Detect which cell encompasses the target text, then output its (X, Y) center coordinate. 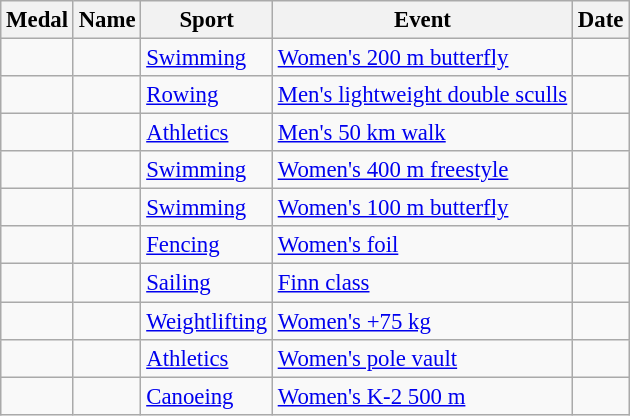
Men's 50 km walk (422, 133)
Men's lightweight double sculls (422, 95)
Rowing (207, 95)
Sailing (207, 283)
Name (107, 20)
Finn class (422, 283)
Women's +75 kg (422, 321)
Women's pole vault (422, 358)
Weightlifting (207, 321)
Sport (207, 20)
Women's foil (422, 245)
Women's 100 m butterfly (422, 208)
Fencing (207, 245)
Medal (38, 20)
Event (422, 20)
Women's 200 m butterfly (422, 58)
Date (601, 20)
Canoeing (207, 396)
Women's 400 m freestyle (422, 170)
Women's K-2 500 m (422, 396)
